Search for the cell housing the specified text and yield its [X, Y] center coordinate. 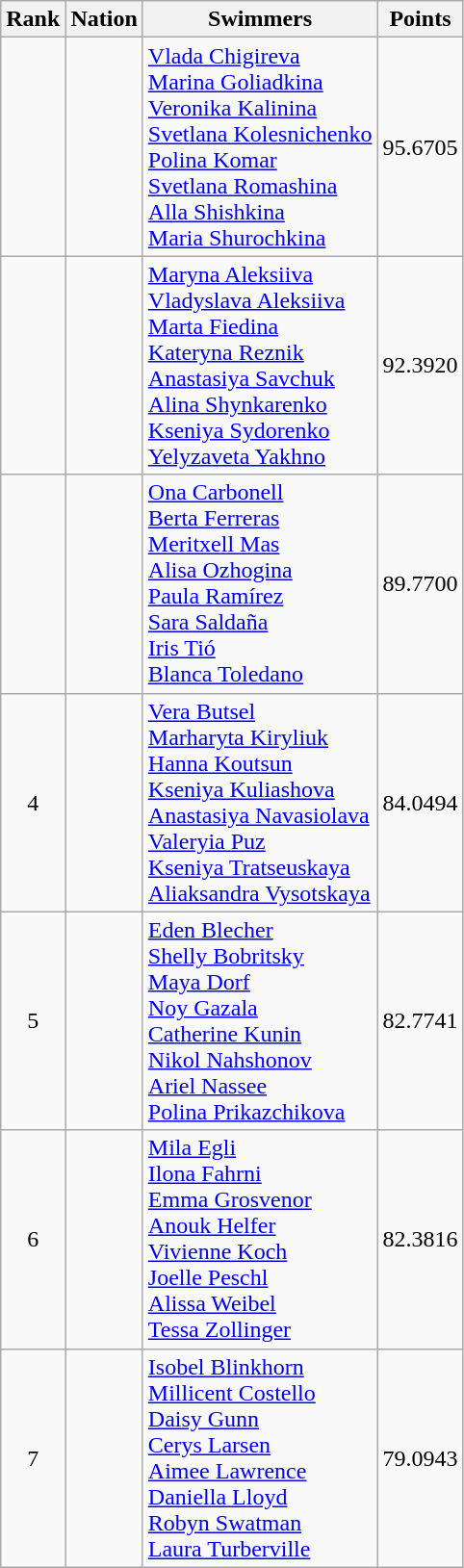
Vlada ChigirevaMarina GoliadkinaVeronika KalininaSvetlana KolesnichenkoPolina KomarSvetlana RomashinaAlla ShishkinaMaria Shurochkina [260, 146]
Vera ButselMarharyta KiryliukHanna KoutsunKseniya KuliashovaAnastasiya NavasiolavaValeryia PuzKseniya TratseuskayaAliaksandra Vysotskaya [260, 803]
92.3920 [420, 366]
79.0943 [420, 1457]
4 [33, 803]
Swimmers [260, 19]
82.7741 [420, 1020]
Rank [33, 19]
95.6705 [420, 146]
5 [33, 1020]
Mila EgliIlona FahrniEmma GrosvenorAnouk HelferVivienne KochJoelle PeschlAlissa WeibelTessa Zollinger [260, 1240]
Nation [104, 19]
Points [420, 19]
84.0494 [420, 803]
Maryna AleksiivaVladyslava AleksiivaMarta FiedinaKateryna ReznikAnastasiya SavchukAlina ShynkarenkoKseniya SydorenkoYelyzaveta Yakhno [260, 366]
Isobel BlinkhornMillicent CostelloDaisy GunnCerys LarsenAimee LawrenceDaniella LloydRobyn SwatmanLaura Turberville [260, 1457]
7 [33, 1457]
6 [33, 1240]
Ona CarbonellBerta FerrerasMeritxell MasAlisa OzhoginaPaula RamírezSara SaldañaIris TióBlanca Toledano [260, 583]
89.7700 [420, 583]
Eden BlecherShelly BobritskyMaya DorfNoy GazalaCatherine KuninNikol NahshonovAriel NasseePolina Prikazchikova [260, 1020]
82.3816 [420, 1240]
